Scan for the cell matching the given text and deliver its (X, Y) coordinate at center. 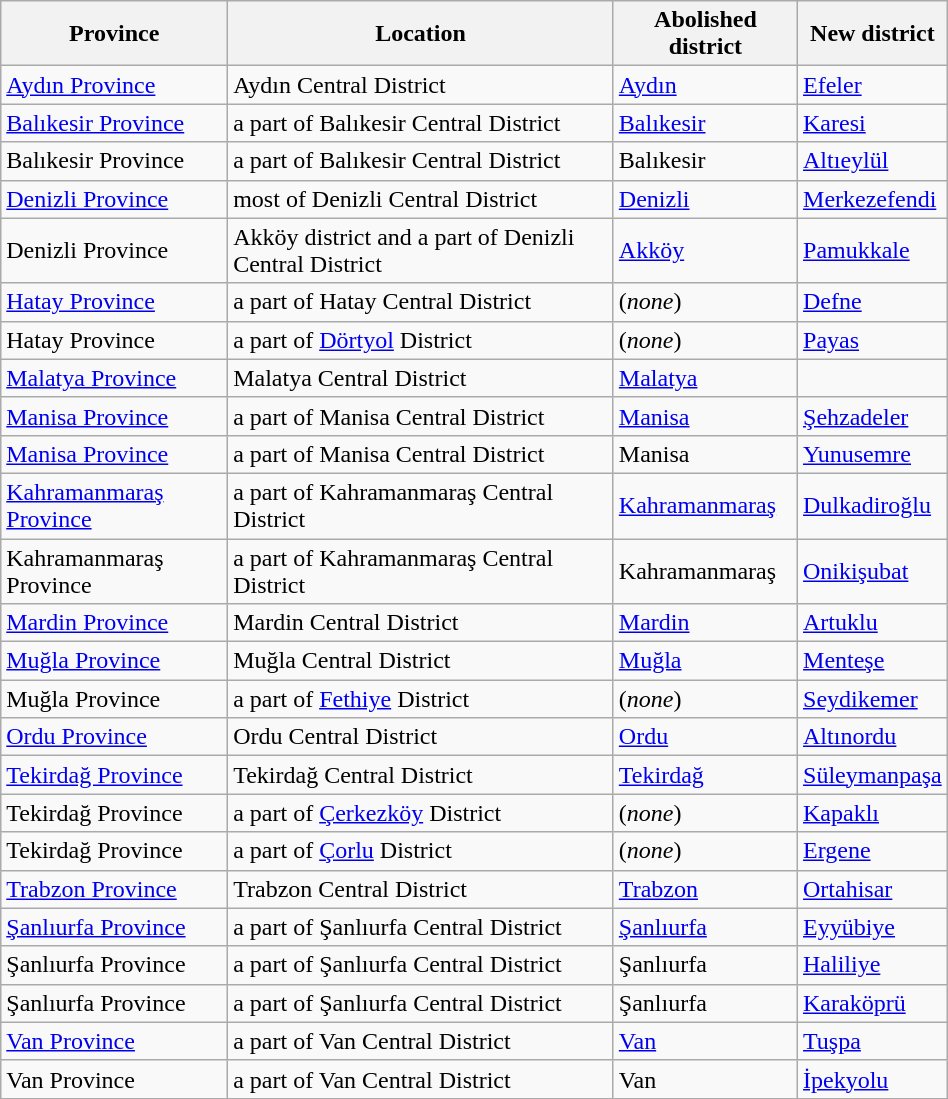
Efeler (873, 85)
Aydın Province (114, 85)
Karesi (873, 123)
Tekirdağ Central District (421, 775)
İpekyolu (873, 1079)
Mardin Province (114, 623)
Süleymanpaşa (873, 775)
Location (421, 34)
Altıeylül (873, 161)
Şehzadeler (873, 416)
Pamukkale (873, 250)
Mardin Central District (421, 623)
a part of Çorlu District (421, 851)
a part of Dörtyol District (421, 340)
Menteşe (873, 661)
Malatya (705, 378)
Kapaklı (873, 813)
Province (114, 34)
New district (873, 34)
Trabzon (705, 889)
a part of Hatay Central District (421, 302)
a part of Fethiye District (421, 699)
Akköy district and a part of Denizli Central District (421, 250)
Karaköprü (873, 1003)
Eyyübiye (873, 927)
Malatya Central District (421, 378)
Seydikemer (873, 699)
Tuşpa (873, 1041)
Trabzon Province (114, 889)
Abolished district (705, 34)
Trabzon Central District (421, 889)
Onikişubat (873, 570)
Aydın (705, 85)
Aydın Central District (421, 85)
Ordu Province (114, 737)
Tekirdağ (705, 775)
Altınordu (873, 737)
Malatya Province (114, 378)
Yunusemre (873, 454)
Payas (873, 340)
Artuklu (873, 623)
Ordu (705, 737)
Haliliye (873, 965)
Mardin (705, 623)
Ergene (873, 851)
a part of Çerkezköy District (421, 813)
Ortahisar (873, 889)
Merkezefendi (873, 199)
Dulkadiroğlu (873, 506)
Ordu Central District (421, 737)
Muğla (705, 661)
most of Denizli Central District (421, 199)
Defne (873, 302)
Akköy (705, 250)
Denizli (705, 199)
Muğla Central District (421, 661)
